For the text-containing cell, return its midpoint in (X, Y) coordinate format. 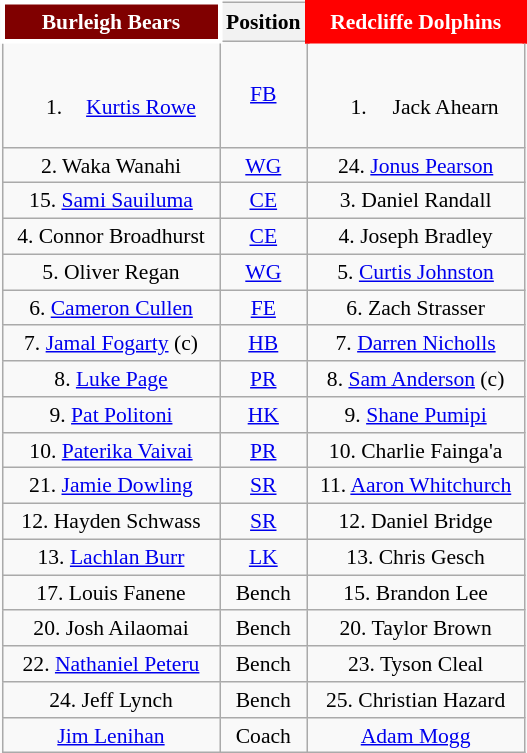
LK (264, 557)
5. Oliver Regan (110, 272)
7. Jamal Fogarty (c) (110, 343)
4. Connor Broadhurst (110, 237)
FB (264, 94)
20. Josh Ailaomai (110, 628)
8. Luke Page (110, 379)
4. Joseph Bradley (416, 237)
Redcliffe Dolphins (416, 22)
24. Jonus Pearson (416, 165)
10. Charlie Fainga'a (416, 450)
11. Aaron Whitchurch (416, 486)
Position (264, 22)
21. Jamie Dowling (110, 486)
23. Tyson Cleal (416, 664)
10. Paterika Vaivai (110, 450)
3. Daniel Randall (416, 201)
HB (264, 343)
15. Sami Sauiluma (110, 201)
9. Shane Pumipi (416, 415)
Burleigh Bears (110, 22)
5. Curtis Johnston (416, 272)
13. Lachlan Burr (110, 557)
HK (264, 415)
17. Louis Fanene (110, 593)
12. Daniel Bridge (416, 522)
9. Pat Politoni (110, 415)
22. Nathaniel Peteru (110, 664)
6. Zach Strasser (416, 308)
2. Waka Wanahi (110, 165)
7. Darren Nicholls (416, 343)
8. Sam Anderson (c) (416, 379)
25. Christian Hazard (416, 700)
Jim Lenihan (110, 735)
13. Chris Gesch (416, 557)
Jack Ahearn (416, 94)
12. Hayden Schwass (110, 522)
24. Jeff Lynch (110, 700)
15. Brandon Lee (416, 593)
Kurtis Rowe (110, 94)
20. Taylor Brown (416, 628)
Coach (264, 735)
6. Cameron Cullen (110, 308)
FE (264, 308)
Adam Mogg (416, 735)
